Return (x, y) of the center of cell containing provided text 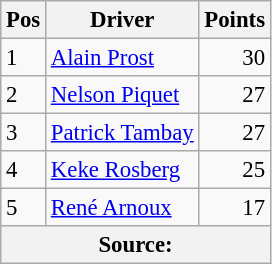
René Arnoux (122, 208)
30 (234, 58)
25 (234, 170)
Pos (24, 20)
2 (24, 95)
1 (24, 58)
3 (24, 133)
Keke Rosberg (122, 170)
4 (24, 170)
17 (234, 208)
5 (24, 208)
Source: (136, 245)
Nelson Piquet (122, 95)
Points (234, 20)
Patrick Tambay (122, 133)
Alain Prost (122, 58)
Driver (122, 20)
